Determine the [x, y] coordinate at the center of the cell enclosing the given text.  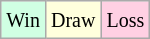
Draw [72, 20]
Win [24, 20]
Loss [126, 20]
